For the text-containing cell, return its midpoint in [x, y] coordinate format. 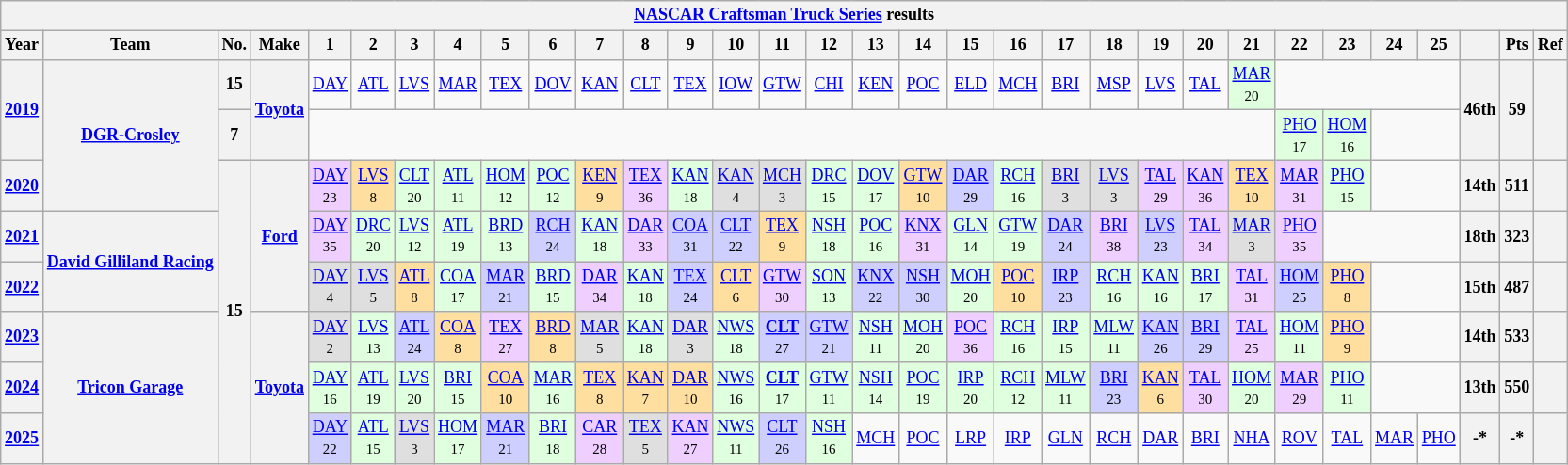
NWS18 [736, 337]
BRD13 [505, 236]
TAL30 [1205, 388]
KNX22 [876, 287]
POC19 [923, 388]
DOV17 [876, 185]
323 [1517, 236]
DAR10 [690, 388]
DAY23 [330, 185]
NSH18 [829, 236]
DAY35 [330, 236]
13 [876, 45]
POC12 [553, 185]
15th [1480, 287]
RCH24 [553, 236]
CLT17 [783, 388]
Year [23, 45]
NWS11 [736, 439]
GTW19 [1018, 236]
KAN26 [1160, 337]
ATL24 [414, 337]
5 [505, 45]
MAR5 [600, 337]
HOM12 [505, 185]
KEN9 [600, 185]
Team [130, 45]
550 [1517, 388]
DAY22 [330, 439]
PHO8 [1347, 287]
Make [279, 45]
DRC15 [829, 185]
ATL11 [458, 185]
2022 [23, 287]
16 [1018, 45]
511 [1517, 185]
2024 [23, 388]
ELD [970, 85]
59 [1517, 109]
ATL15 [373, 439]
CLT22 [736, 236]
25 [1439, 45]
TEX9 [783, 236]
TEX10 [1253, 185]
KAN27 [690, 439]
BRD15 [553, 287]
Tricon Garage [130, 388]
HOM20 [1253, 388]
PHO9 [1347, 337]
TAL34 [1205, 236]
CAR28 [600, 439]
BRI38 [1113, 236]
RCH12 [1018, 388]
MAR16 [553, 388]
TEX24 [690, 287]
6 [553, 45]
PHO [1439, 439]
8 [646, 45]
23 [1347, 45]
KAN36 [1205, 185]
24 [1395, 45]
DGR-Crosley [130, 136]
GLN14 [970, 236]
TEX27 [505, 337]
PHO11 [1347, 388]
CHI [829, 85]
KAN [600, 85]
GTW11 [829, 388]
LVS23 [1160, 236]
DAY4 [330, 287]
MAR3 [1253, 236]
TEX36 [646, 185]
KAN7 [646, 388]
2019 [23, 109]
HOM17 [458, 439]
NSH14 [876, 388]
BRD8 [553, 337]
18 [1113, 45]
4 [458, 45]
HOM25 [1300, 287]
1 [330, 45]
DAR3 [690, 337]
46th [1480, 109]
BRI23 [1113, 388]
DOV [553, 85]
MSP [1113, 85]
NSH11 [876, 337]
ATL8 [414, 287]
CLT26 [783, 439]
533 [1517, 337]
IRP20 [970, 388]
DAR [1160, 439]
PHO15 [1347, 185]
13th [1480, 388]
PHO35 [1300, 236]
ROV [1300, 439]
12 [829, 45]
19 [1160, 45]
MAR29 [1300, 388]
David Gilliland Racing [130, 262]
DAR34 [600, 287]
KNX31 [923, 236]
11 [783, 45]
487 [1517, 287]
NSH16 [829, 439]
DAR24 [1066, 236]
18th [1480, 236]
IOW [736, 85]
ATL [373, 85]
NASCAR Craftsman Truck Series results [784, 15]
GTW30 [783, 287]
2025 [23, 439]
9 [690, 45]
DAR29 [970, 185]
DRC20 [373, 236]
POC10 [1018, 287]
2021 [23, 236]
POC16 [876, 236]
TAL25 [1253, 337]
SON13 [829, 287]
17 [1066, 45]
14 [923, 45]
CLT20 [414, 185]
21 [1253, 45]
2 [373, 45]
GTW21 [829, 337]
DAY2 [330, 337]
BRI15 [458, 388]
No. [234, 45]
NWS16 [736, 388]
TEX5 [646, 439]
DAR33 [646, 236]
DAY16 [330, 388]
GTW [783, 85]
LVS8 [373, 185]
TEX8 [600, 388]
IRP [1018, 439]
GLN [1066, 439]
KAN16 [1160, 287]
20 [1205, 45]
KEN [876, 85]
BRI18 [553, 439]
KAN4 [736, 185]
2020 [23, 185]
CLT6 [736, 287]
Ref [1550, 45]
GTW10 [923, 185]
DAY [330, 85]
LVS12 [414, 236]
CLT [646, 85]
MAR20 [1253, 85]
RCH [1113, 439]
NHA [1253, 439]
2023 [23, 337]
Ford [279, 235]
COA8 [458, 337]
CLT27 [783, 337]
COA10 [505, 388]
IRP23 [1066, 287]
COA17 [458, 287]
BRI17 [1205, 287]
TAL29 [1160, 185]
LVS13 [373, 337]
LVS5 [373, 287]
POC36 [970, 337]
HOM11 [1300, 337]
NSH30 [923, 287]
TAL31 [1253, 287]
COA31 [690, 236]
PHO17 [1300, 136]
10 [736, 45]
22 [1300, 45]
BRI29 [1205, 337]
LRP [970, 439]
BRI3 [1066, 185]
IRP15 [1066, 337]
Pts [1517, 45]
LVS20 [414, 388]
MAR31 [1300, 185]
HOM16 [1347, 136]
KAN6 [1160, 388]
3 [414, 45]
MCH3 [783, 185]
